Provide the (x, y) coordinate of the cell's center where the given text is located.  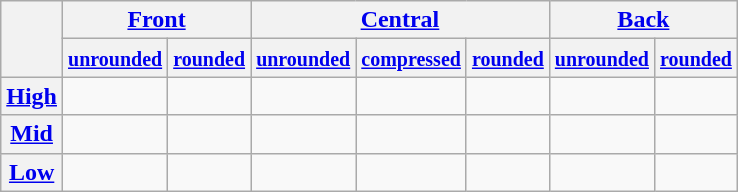
Mid (32, 134)
Back (643, 20)
Front (157, 20)
compressed (412, 58)
Low (32, 172)
Central (400, 20)
High (32, 96)
